For the text-containing cell, return its midpoint in [X, Y] coordinate format. 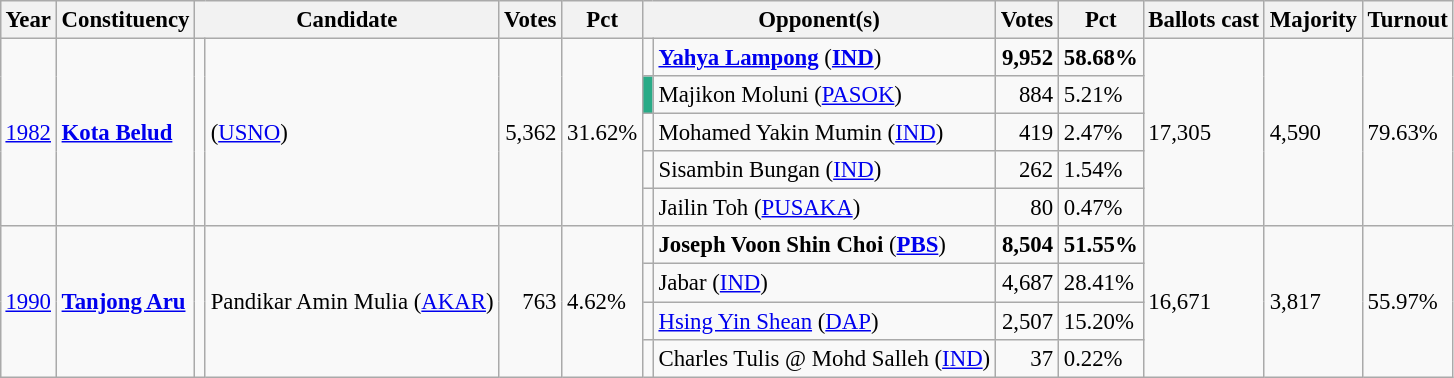
Charles Tulis @ Mohd Salleh (IND) [824, 358]
Mohamed Yakin Mumin (IND) [824, 133]
Candidate [347, 20]
Tanjong Aru [125, 301]
80 [1028, 208]
884 [1028, 95]
4,590 [1313, 132]
5.21% [1100, 95]
Jailin Toh (PUSAKA) [824, 208]
Kota Belud [125, 132]
Joseph Voon Shin Choi (PBS) [824, 245]
262 [1028, 170]
15.20% [1100, 321]
419 [1028, 133]
5,362 [530, 132]
1990 [28, 301]
(USNO) [352, 132]
Pandikar Amin Mulia (AKAR) [352, 301]
4,687 [1028, 283]
55.97% [1408, 301]
Majority [1313, 20]
2,507 [1028, 321]
763 [530, 301]
9,952 [1028, 57]
Yahya Lampong (IND) [824, 57]
Majikon Moluni (PASOK) [824, 95]
51.55% [1100, 245]
8,504 [1028, 245]
Sisambin Bungan (IND) [824, 170]
0.22% [1100, 358]
2.47% [1100, 133]
4.62% [602, 301]
58.68% [1100, 57]
Turnout [1408, 20]
Constituency [125, 20]
16,671 [1204, 301]
3,817 [1313, 301]
1982 [28, 132]
Ballots cast [1204, 20]
0.47% [1100, 208]
1.54% [1100, 170]
79.63% [1408, 132]
Year [28, 20]
28.41% [1100, 283]
31.62% [602, 132]
37 [1028, 358]
Hsing Yin Shean (DAP) [824, 321]
Jabar (IND) [824, 283]
Opponent(s) [820, 20]
17,305 [1204, 132]
